Pinpoint the cell where the given text exists, returning its [x, y] midpoint coordinate. 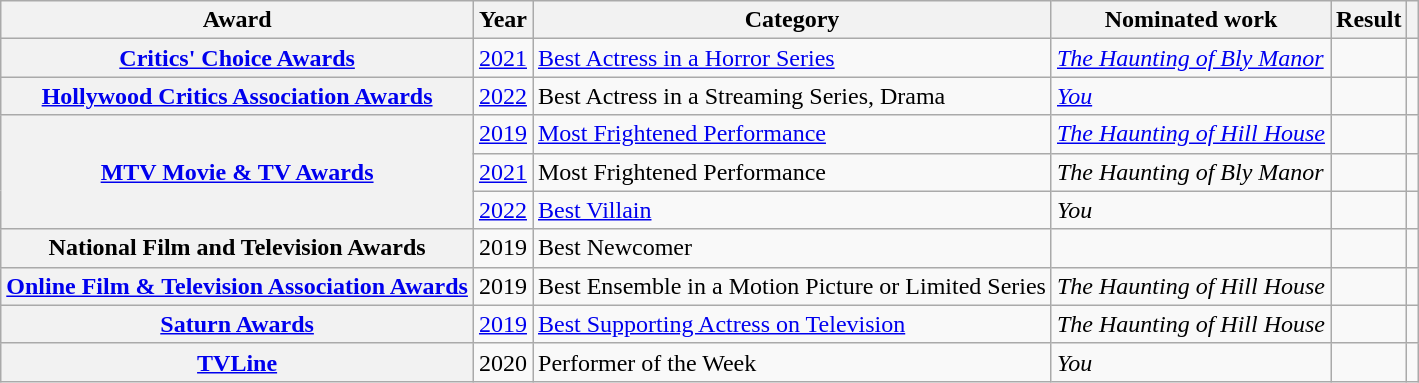
Performer of the Week [792, 362]
Critics' Choice Awards [238, 58]
Online Film & Television Association Awards [238, 286]
Nominated work [1190, 20]
Year [502, 20]
Saturn Awards [238, 324]
Award [238, 20]
Best Newcomer [792, 248]
National Film and Television Awards [238, 248]
MTV Movie & TV Awards [238, 172]
Best Actress in a Streaming Series, Drama [792, 96]
Result [1369, 20]
Hollywood Critics Association Awards [238, 96]
Category [792, 20]
Best Supporting Actress on Television [792, 324]
Best Actress in a Horror Series [792, 58]
Best Ensemble in a Motion Picture or Limited Series [792, 286]
2020 [502, 362]
TVLine [238, 362]
Best Villain [792, 210]
